Return (X, Y) of the center of cell containing provided text 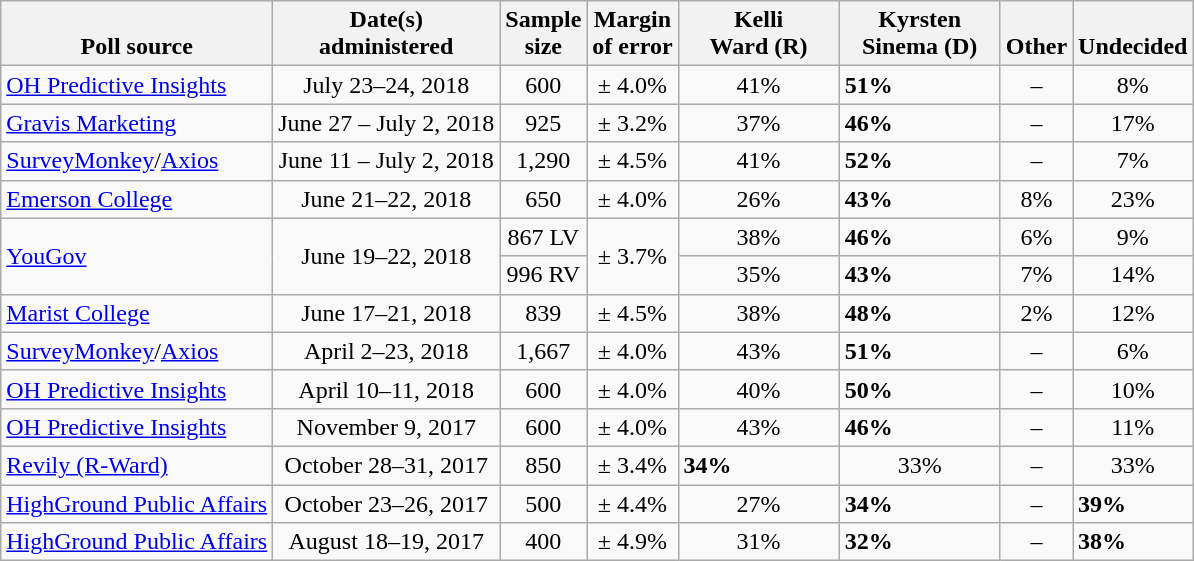
23% (1133, 199)
April 2–23, 2018 (386, 351)
± 3.4% (632, 465)
KelliWard (R) (758, 34)
October 23–26, 2017 (386, 503)
17% (1133, 123)
YouGov (137, 256)
2% (1036, 313)
± 3.2% (632, 123)
27% (758, 503)
July 23–24, 2018 (386, 85)
June 27 – July 2, 2018 (386, 123)
500 (544, 503)
1,667 (544, 351)
Gravis Marketing (137, 123)
400 (544, 542)
996 RV (544, 275)
31% (758, 542)
10% (1133, 389)
1,290 (544, 161)
40% (758, 389)
June 19–22, 2018 (386, 256)
June 17–21, 2018 (386, 313)
KyrstenSinema (D) (920, 34)
839 (544, 313)
52% (920, 161)
14% (1133, 275)
November 9, 2017 (386, 427)
37% (758, 123)
35% (758, 275)
April 10–11, 2018 (386, 389)
Emerson College (137, 199)
Samplesize (544, 34)
Undecided (1133, 34)
August 18–19, 2017 (386, 542)
± 4.4% (632, 503)
39% (1133, 503)
Date(s)administered (386, 34)
32% (920, 542)
± 4.9% (632, 542)
June 11 – July 2, 2018 (386, 161)
June 21–22, 2018 (386, 199)
650 (544, 199)
50% (920, 389)
± 3.7% (632, 256)
12% (1133, 313)
Marginof error (632, 34)
Other (1036, 34)
26% (758, 199)
Marist College (137, 313)
October 28–31, 2017 (386, 465)
9% (1133, 237)
Poll source (137, 34)
850 (544, 465)
48% (920, 313)
867 LV (544, 237)
Revily (R-Ward) (137, 465)
925 (544, 123)
11% (1133, 427)
